Pinpoint the cell where the given text exists, returning its [X, Y] midpoint coordinate. 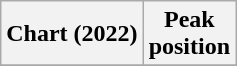
Peakposition [189, 34]
Chart (2022) [72, 34]
